From the cell containing the given text, extract its center point as [X, Y] coordinate. 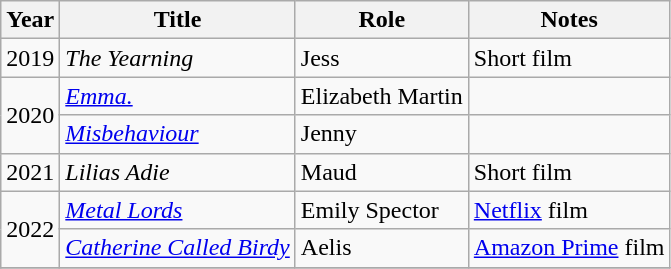
2020 [30, 115]
Emma. [178, 96]
2021 [30, 172]
Misbehaviour [178, 134]
Title [178, 20]
Netflix film [569, 210]
The Yearning [178, 58]
2019 [30, 58]
Year [30, 20]
Elizabeth Martin [382, 96]
Emily Spector [382, 210]
Jenny [382, 134]
Aelis [382, 248]
Jess [382, 58]
2022 [30, 229]
Catherine Called Birdy [178, 248]
Maud [382, 172]
Metal Lords [178, 210]
Lilias Adie [178, 172]
Notes [569, 20]
Amazon Prime film [569, 248]
Role [382, 20]
